Return (x, y) of the center of cell containing provided text 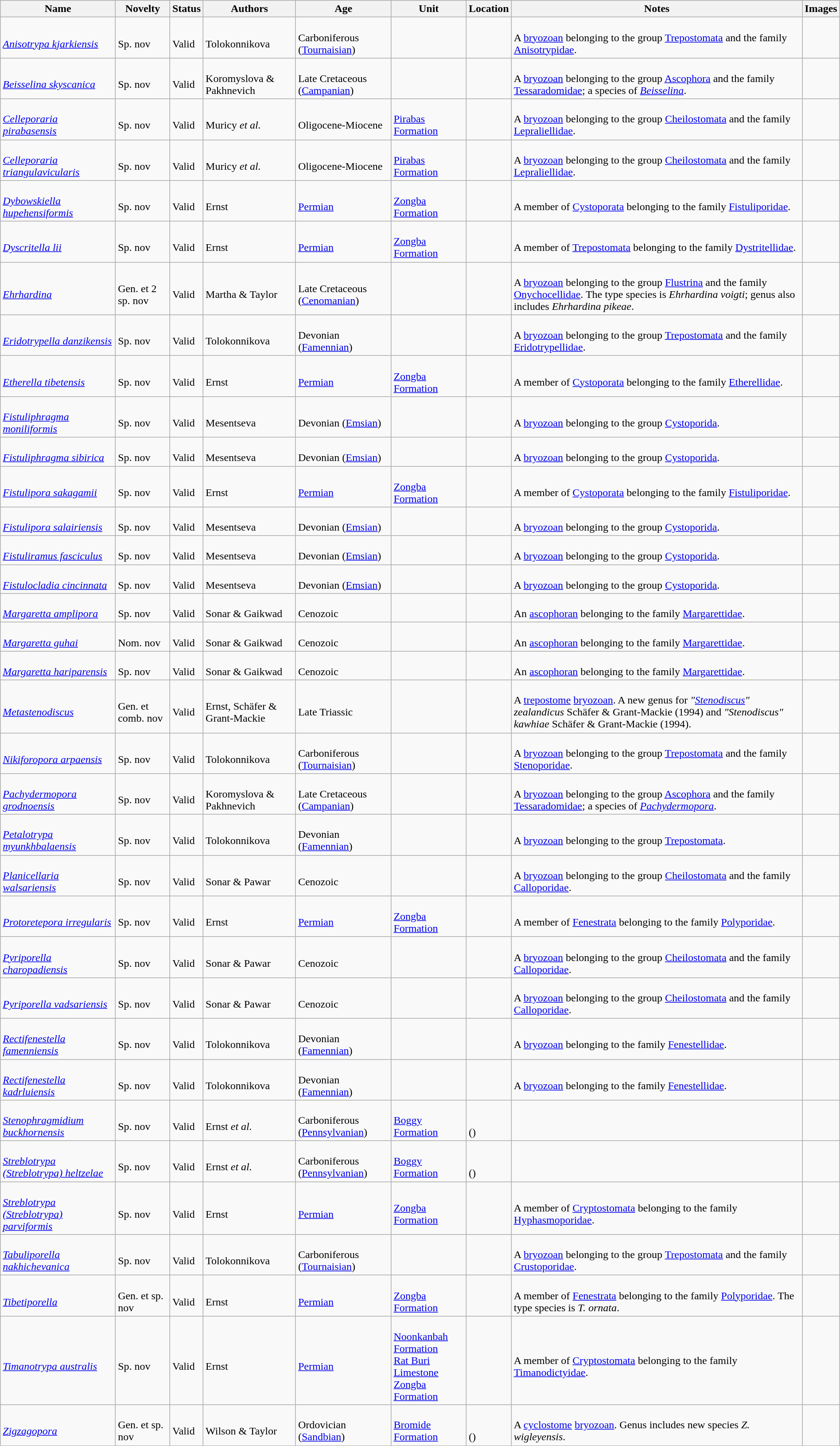
Pyriporella charopadiensis (58, 957)
Fistulipora salairiensis (58, 521)
Anisotrypa kjarkiensis (58, 38)
A bryozoan belonging to the group Trepostomata and the family Crustoporidae. (657, 1255)
Timanotrypa australis (58, 1360)
Zigzagopora (58, 1425)
Margaretta guhai (58, 637)
Noonkanbah Formation Rat Buri Limestone Zongba Formation (429, 1360)
A member of Cystoporata belonging to the family Etherellidae. (657, 376)
Pachydermopora grodnoensis (58, 794)
Status (186, 9)
Ernst, Schäfer & Grant-Mackie (250, 707)
Streblotrypa (Streblotrypa) heltzelae (58, 1161)
Ordovician (Sandbian) (343, 1425)
Late Triassic (343, 707)
Authors (250, 9)
Dybowskiella hupehensiformis (58, 201)
A cyclostome bryozoan. Genus includes new species Z. wigleyensis. (657, 1425)
Etherella tibetensis (58, 376)
A bryozoan belonging to the group Ascophora and the family Tessaradomidae; a species of Beisselina. (657, 78)
A member of Cryptostomata belonging to the family Timanodictyidae. (657, 1360)
Fistulocladia cincinnata (58, 579)
Petalotrypa myunkhbalaensis (58, 835)
Celleporaria pirabasensis (58, 119)
Ehrhardina (58, 288)
Streblotrypa (Streblotrypa) parviformis (58, 1208)
A member of Trepostomata belonging to the family Dystritellidae. (657, 242)
Fistuliphragma sibirica (58, 451)
Eridotrypella danzikensis (58, 335)
Fistuliramus fasciculus (58, 551)
Pyriporella vadsariensis (58, 998)
A member of Fenestrata belonging to the family Polyporidae. The type species is T. ornata. (657, 1296)
A bryozoan belonging to the group Trepostomata and the family Stenoporidae. (657, 753)
Fistulipora sakagamii (58, 487)
Name (58, 9)
A member of Cryptostomata belonging to the family Hyphasmoporidae. (657, 1208)
Age (343, 9)
Margaretta hariparensis (58, 666)
Rectifenestella kadrluiensis (58, 1080)
A bryozoan belonging to the group Trepostomata and the family Anisotrypidae. (657, 38)
Late Cretaceous (Cenomanian) (343, 288)
Nom. nov (143, 637)
Wilson & Taylor (250, 1425)
Protoretepora irregularis (58, 916)
Gen. et comb. nov (143, 707)
Dyscritella lii (58, 242)
Rectifenestella famenniensis (58, 1039)
Novelty (143, 9)
Stenophragmidium buckhornensis (58, 1121)
Unit (429, 9)
Gen. et 2 sp. nov (143, 288)
Nikiforopora arpaensis (58, 753)
Bromide Formation (429, 1425)
Planicellaria walsariensis (58, 875)
Beisselina skyscanica (58, 78)
Tibetiporella (58, 1296)
Notes (657, 9)
Images (821, 9)
Margaretta amplipora (58, 608)
Fistuliphragma moniliformis (58, 417)
A bryozoan belonging to the group Trepostomata and the family Eridotrypellidae. (657, 335)
Metastenodiscus (58, 707)
A bryozoan belonging to the group Ascophora and the family Tessaradomidae; a species of Pachydermopora. (657, 794)
A bryozoan belonging to the group Trepostomata. (657, 835)
Celleporaria triangulavicularis (58, 160)
Tabuliporella nakhichevanica (58, 1255)
A member of Fenestrata belonging to the family Polyporidae. (657, 916)
Location (489, 9)
Martha & Taylor (250, 288)
